Extract the [X, Y] coordinate from the center of the cell holding the provided text.  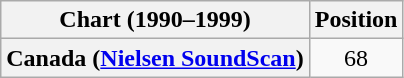
Position [356, 20]
Chart (1990–1999) [155, 20]
Canada (Nielsen SoundScan) [155, 58]
68 [356, 58]
